Determine the [X, Y] coordinate at the center of the cell enclosing the given text.  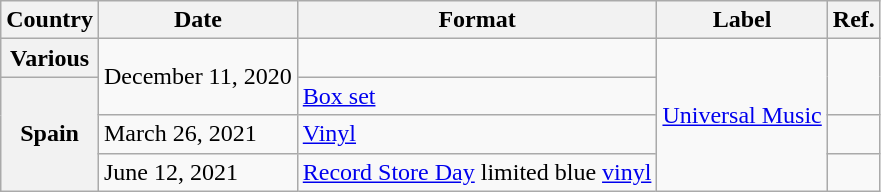
December 11, 2020 [198, 77]
Ref. [854, 20]
Format [477, 20]
Various [50, 58]
Spain [50, 134]
Universal Music [742, 115]
Vinyl [477, 134]
Box set [477, 96]
March 26, 2021 [198, 134]
Record Store Day limited blue vinyl [477, 172]
Date [198, 20]
Country [50, 20]
June 12, 2021 [198, 172]
Label [742, 20]
